Determine the [x, y] coordinate at the center of the cell enclosing the given text.  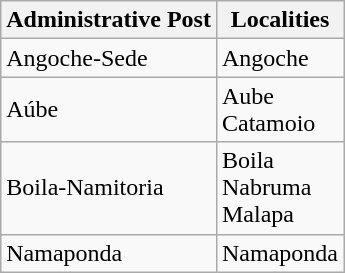
Aúbe [109, 110]
BoilaNabrumaMalapa [280, 188]
Localities [280, 20]
Angoche [280, 58]
Boila-Namitoria [109, 188]
Administrative Post [109, 20]
Angoche-Sede [109, 58]
AubeCatamoio [280, 110]
